For the text-containing cell, return its midpoint in (x, y) coordinate format. 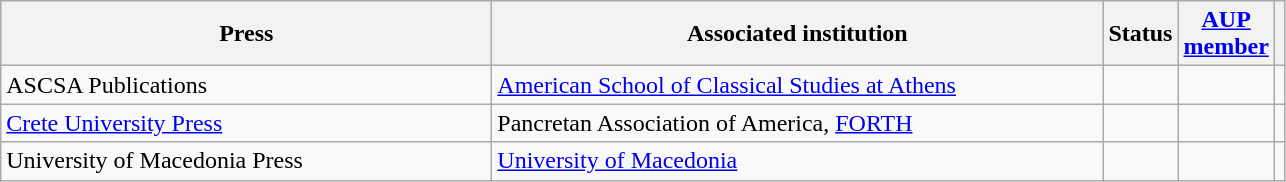
University of Macedonia (798, 161)
Pancretan Association of America, FORTH (798, 123)
American School of Classical Studies at Athens (798, 85)
Associated institution (798, 34)
Status (1140, 34)
AUPmember (1226, 34)
ASCSA Publications (246, 85)
University of Macedonia Press (246, 161)
Crete University Press (246, 123)
Press (246, 34)
